Capture the cell that displays the provided text and extract its (x, y) central coordinate. 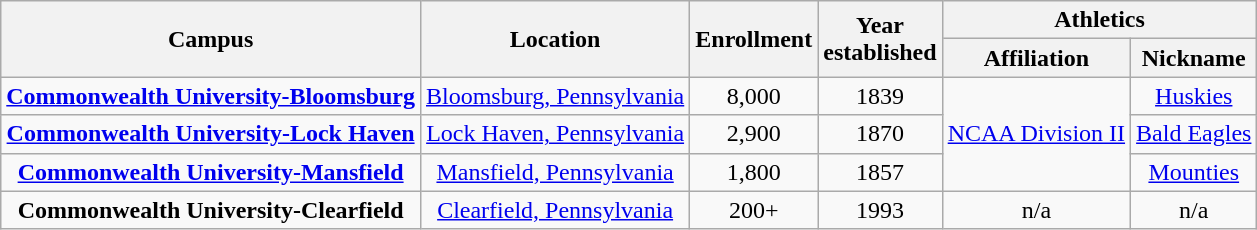
Enrollment (754, 39)
1857 (880, 172)
Yearestablished (880, 39)
Commonwealth University-Mansfield (211, 172)
Lock Haven, Pennsylvania (554, 134)
2,900 (754, 134)
Athletics (1100, 20)
1,800 (754, 172)
Mounties (1194, 172)
Location (554, 39)
1993 (880, 210)
1839 (880, 96)
NCAA Division II (1036, 134)
8,000 (754, 96)
Bloomsburg, Pennsylvania (554, 96)
Mansfield, Pennsylvania (554, 172)
Commonwealth University-Clearfield (211, 210)
Bald Eagles (1194, 134)
Campus (211, 39)
Clearfield, Pennsylvania (554, 210)
Commonwealth University-Bloomsburg (211, 96)
Nickname (1194, 58)
1870 (880, 134)
Huskies (1194, 96)
200+ (754, 210)
Commonwealth University-Lock Haven (211, 134)
Affiliation (1036, 58)
